Capture the cell that displays the provided text and extract its (x, y) central coordinate. 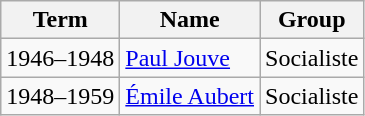
1948–1959 (60, 96)
1946–1948 (60, 58)
Name (190, 20)
Group (312, 20)
Émile Aubert (190, 96)
Term (60, 20)
Paul Jouve (190, 58)
